Return the (x, y) coordinate for the center point of the cell that contains the specified text.  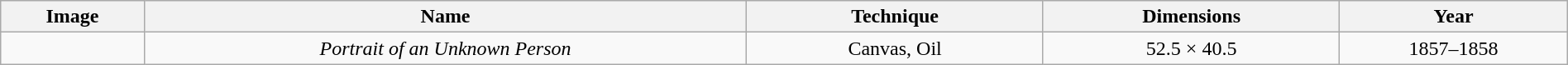
Portrait of an Unknown Person (445, 48)
Dimensions (1191, 17)
52.5 × 40.5 (1191, 48)
Technique (895, 17)
Image (73, 17)
Canvas, Oil (895, 48)
1857–1858 (1454, 48)
Name (445, 17)
Year (1454, 17)
